Return the (X, Y) coordinate for the center point of the cell that contains the specified text.  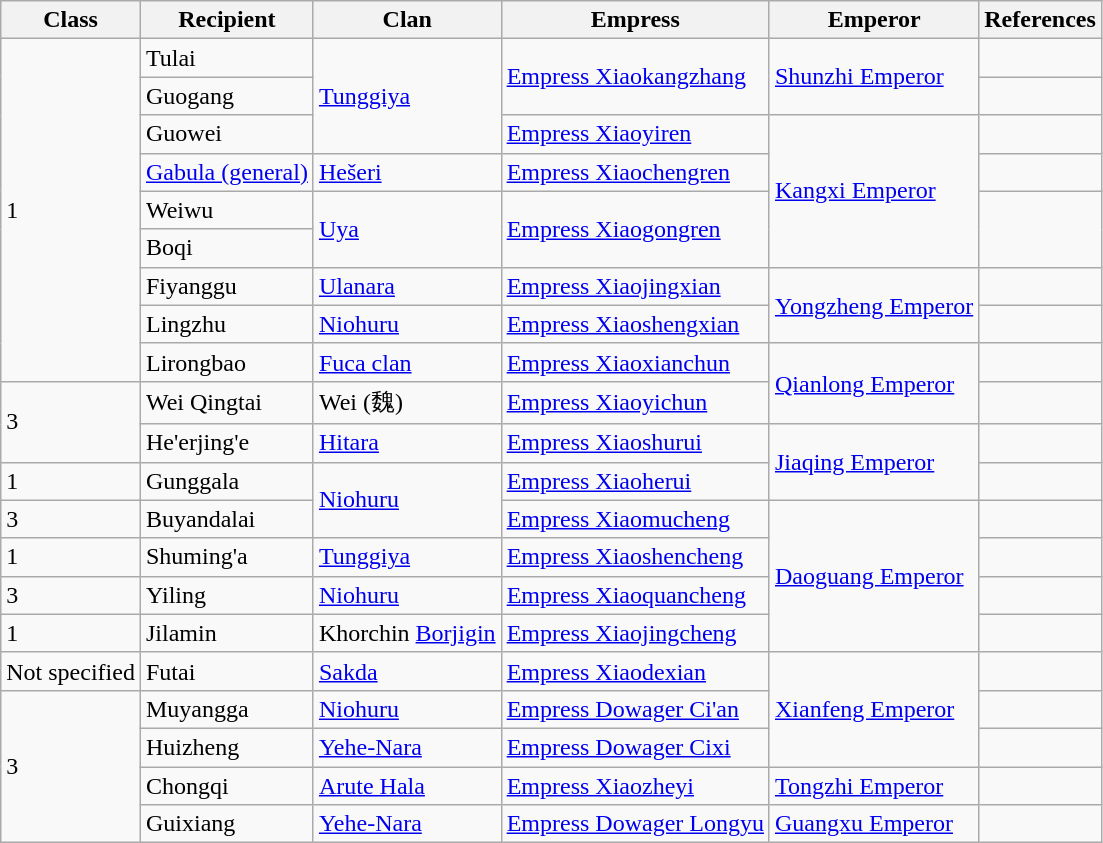
Shunzhi Emperor (874, 77)
Empress Xiaogongren (635, 229)
Empress (635, 20)
Empress Xiaozheyi (635, 785)
Empress Xiaojingxian (635, 286)
Empress Xiaoherui (635, 481)
Emperor (874, 20)
Sakda (407, 671)
Hitara (407, 443)
Hešeri (407, 172)
Guowei (226, 134)
Futai (226, 671)
References (1040, 20)
Guogang (226, 96)
Boqi (226, 248)
Tongzhi Emperor (874, 785)
Empress Xiaomucheng (635, 519)
Weiwu (226, 210)
Buyandalai (226, 519)
Empress Xiaoquancheng (635, 595)
Not specified (71, 671)
Jilamin (226, 633)
Xianfeng Emperor (874, 709)
Guangxu Emperor (874, 824)
Fuca clan (407, 362)
Empress Dowager Longyu (635, 824)
Empress Xiaoshencheng (635, 557)
Empress Xiaoyichun (635, 402)
Empress Xiaokangzhang (635, 77)
Lingzhu (226, 324)
Guixiang (226, 824)
Empress Xiaoshurui (635, 443)
Empress Xiaojingcheng (635, 633)
Jiaqing Emperor (874, 462)
Empress Xiaoxianchun (635, 362)
Shuming'a (226, 557)
Muyangga (226, 709)
Wei Qingtai (226, 402)
Arute Hala (407, 785)
Uya (407, 229)
Clan (407, 20)
Fiyanggu (226, 286)
Empress Xiaochengren (635, 172)
Wei (魏) (407, 402)
Class (71, 20)
Gunggala (226, 481)
Empress Xiaoshengxian (635, 324)
Recipient (226, 20)
Qianlong Emperor (874, 384)
Yiling (226, 595)
He'erjing'e (226, 443)
Empress Dowager Ci'an (635, 709)
Empress Xiaoyiren (635, 134)
Empress Dowager Cixi (635, 747)
Tulai (226, 58)
Chongqi (226, 785)
Yongzheng Emperor (874, 305)
Empress Xiaodexian (635, 671)
Daoguang Emperor (874, 576)
Ulanara (407, 286)
Kangxi Emperor (874, 191)
Lirongbao (226, 362)
Huizheng (226, 747)
Gabula (general) (226, 172)
Khorchin Borjigin (407, 633)
